Search for the cell housing the specified text and yield its [x, y] center coordinate. 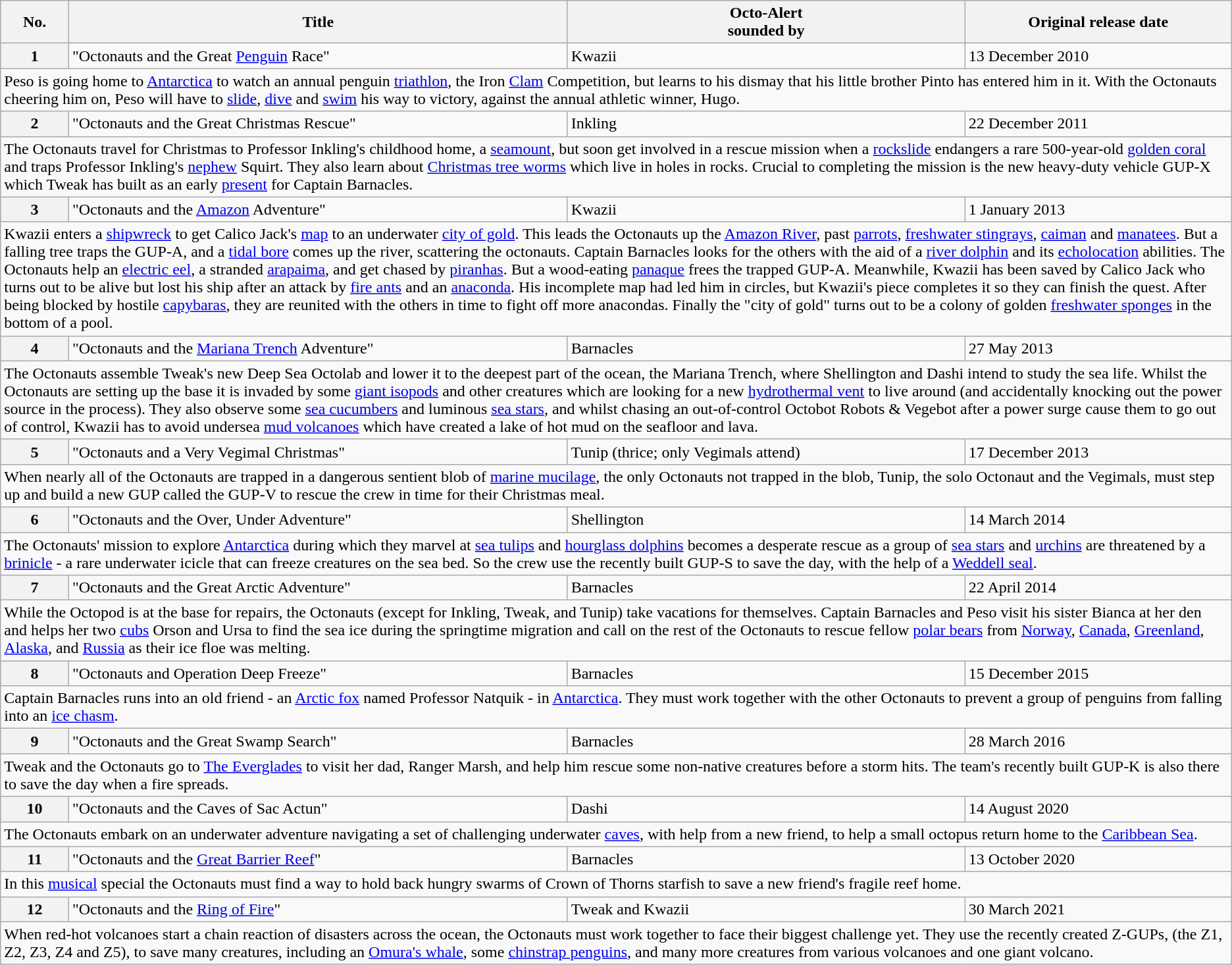
"Octonauts and the Great Barrier Reef" [318, 859]
Shellington [766, 519]
8 [35, 673]
13 December 2010 [1098, 56]
5 [35, 452]
27 May 2013 [1098, 348]
"Octonauts and the Great Arctic Adventure" [318, 588]
2 [35, 124]
"Octonauts and the Amazon Adventure" [318, 209]
No. [35, 22]
22 December 2011 [1098, 124]
"Octonauts and a Very Vegimal Christmas" [318, 452]
Inkling [766, 124]
"Octonauts and the Great Christmas Rescue" [318, 124]
13 October 2020 [1098, 859]
9 [35, 741]
"Octonauts and the Ring of Fire" [318, 909]
Tunip (thrice; only Vegimals attend) [766, 452]
"Octonauts and the Caves of Sac Actun" [318, 809]
"Octonauts and the Mariana Trench Adventure" [318, 348]
"Octonauts and the Over, Under Adventure" [318, 519]
Dashi [766, 809]
17 December 2013 [1098, 452]
1 January 2013 [1098, 209]
22 April 2014 [1098, 588]
Title [318, 22]
14 March 2014 [1098, 519]
7 [35, 588]
6 [35, 519]
"Octonauts and Operation Deep Freeze" [318, 673]
Octo-Alertsounded by [766, 22]
28 March 2016 [1098, 741]
Original release date [1098, 22]
10 [35, 809]
15 December 2015 [1098, 673]
Tweak and Kwazii [766, 909]
11 [35, 859]
12 [35, 909]
"Octonauts and the Great Swamp Search" [318, 741]
4 [35, 348]
14 August 2020 [1098, 809]
"Octonauts and the Great Penguin Race" [318, 56]
1 [35, 56]
3 [35, 209]
30 March 2021 [1098, 909]
